Detect which cell encompasses the target text, then output its [X, Y] center coordinate. 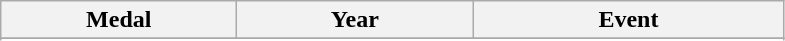
Year [355, 20]
Event [628, 20]
Medal [119, 20]
